Determine the (x, y) coordinate at the center of the cell enclosing the given text.  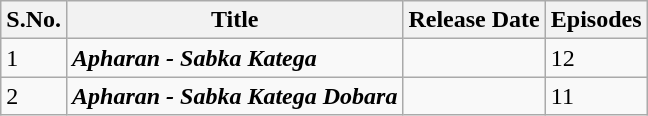
2 (34, 96)
12 (596, 58)
11 (596, 96)
1 (34, 58)
Apharan - Sabka Katega Dobara (234, 96)
Episodes (596, 20)
Release Date (474, 20)
Apharan - Sabka Katega (234, 58)
Title (234, 20)
S.No. (34, 20)
